Search for the cell housing the specified text and yield its (x, y) center coordinate. 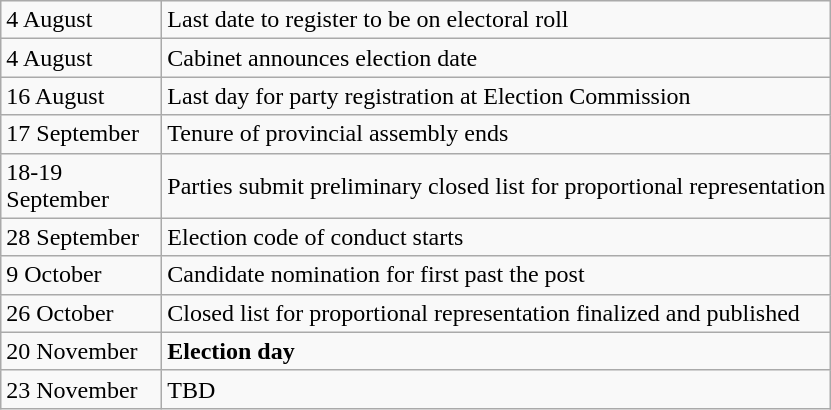
20 November (82, 351)
9 October (82, 275)
Parties submit preliminary closed list for proportional representation (496, 186)
Last date to register to be on electoral roll (496, 20)
Tenure of provincial assembly ends (496, 134)
17 September (82, 134)
Election code of conduct starts (496, 237)
Last day for party registration at Election Commission (496, 96)
Cabinet announces election date (496, 58)
Election day (496, 351)
26 October (82, 313)
16 August (82, 96)
28 September (82, 237)
18-19 September (82, 186)
23 November (82, 389)
Closed list for proportional representation finalized and published (496, 313)
TBD (496, 389)
Candidate nomination for first past the post (496, 275)
